Determine the (x, y) coordinate at the center of the cell enclosing the given text.  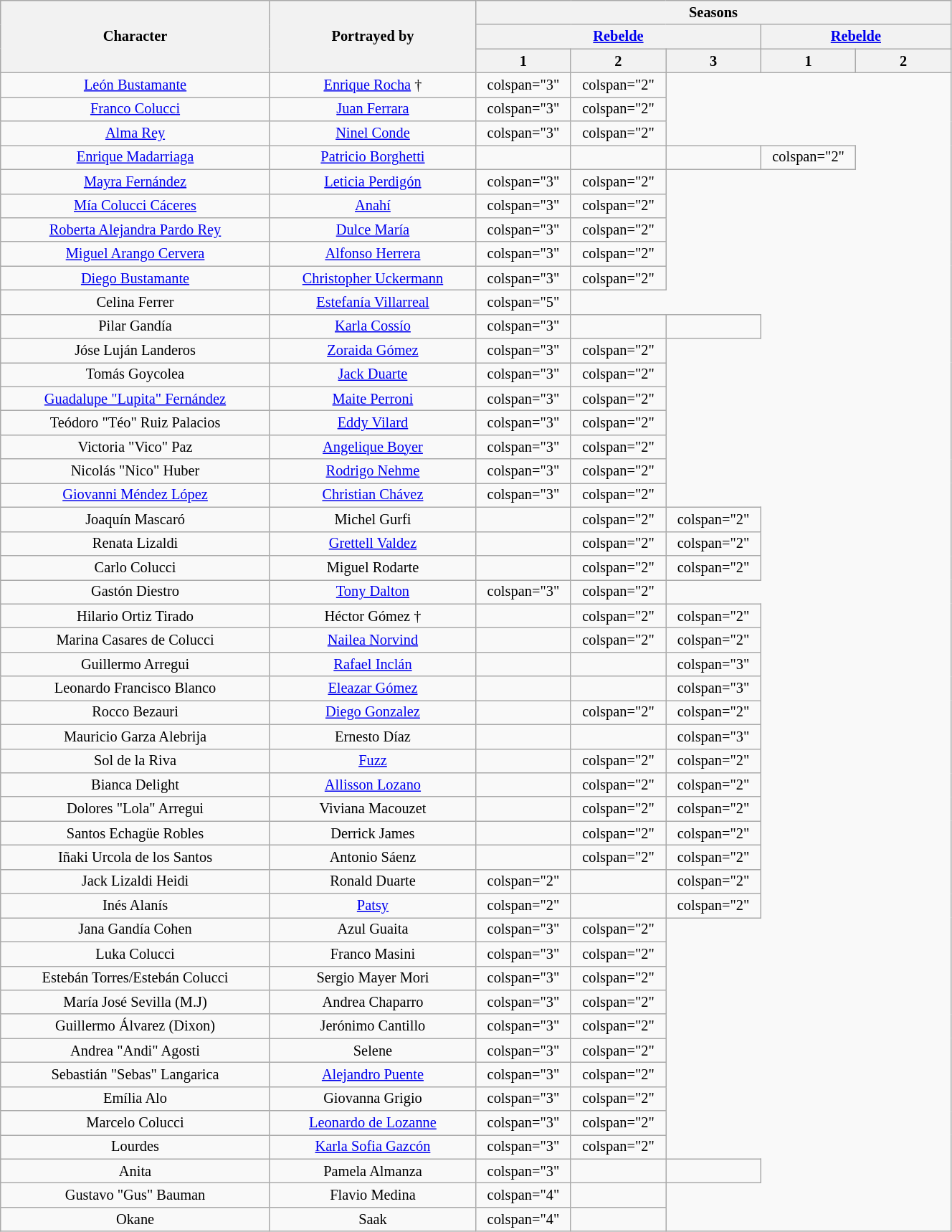
Selene (373, 1051)
Nailea Norvind (373, 640)
Saak (373, 1219)
Andrea Chaparro (373, 1002)
Rafael Inclán (373, 664)
Grettell Valdez (373, 544)
Marcelo Colucci (135, 1123)
Jóse Luján Landeros (135, 351)
Zoraida Gómez (373, 351)
León Bustamante (135, 85)
Angelique Boyer (373, 447)
Franco Colucci (135, 109)
Estefanía Villarreal (373, 302)
3 (714, 61)
Christian Chávez (373, 495)
Karla Sofia Gazcón (373, 1147)
Maite Perroni (373, 399)
Viviana Macouzet (373, 809)
Mía Colucci Cáceres (135, 206)
Flavio Medina (373, 1195)
Carlo Colucci (135, 567)
Tony Dalton (373, 592)
Hilario Ortiz Tirado (135, 616)
Guadalupe "Lupita" Fernández (135, 399)
Leonardo de Lozanne (373, 1123)
Victoria "Vico" Paz (135, 447)
Santos Echagüe Robles (135, 833)
Joaquín Mascaró (135, 519)
Enrique Madarriaga (135, 157)
Pamela Almanza (373, 1171)
Eleazar Gómez (373, 688)
Guillermo Arregui (135, 664)
Mauricio Garza Alebrija (135, 736)
Diego Gonzalez (373, 712)
Alma Rey (135, 133)
Patsy (373, 906)
Portrayed by (373, 36)
Jack Lizaldi Heidi (135, 881)
Karla Cossío (373, 326)
Christopher Uckermann (373, 278)
Leonardo Francisco Blanco (135, 688)
Alejandro Puente (373, 1074)
Sebastián "Sebas" Langarica (135, 1074)
Marina Casares de Colucci (135, 640)
Mayra Fernández (135, 181)
Pilar Gandía (135, 326)
Sol de la Riva (135, 761)
Tomás Goycolea (135, 374)
colspan="5" (523, 302)
Ronald Duarte (373, 881)
Andrea "Andi" Agosti (135, 1051)
Jack Duarte (373, 374)
Renata Lizaldi (135, 544)
Lourdes (135, 1147)
Anita (135, 1171)
Miguel Rodarte (373, 567)
Rodrigo Nehme (373, 471)
Enrique Rocha † (373, 85)
Ninel Conde (373, 133)
Emília Alo (135, 1099)
Jana Gandía Cohen (135, 929)
Estebán Torres/Estebán Colucci (135, 978)
Bianca Delight (135, 785)
Ernesto Díaz (373, 736)
Roberta Alejandra Pardo Rey (135, 229)
Anahí (373, 206)
Alfonso Herrera (373, 254)
Leticia Perdigón (373, 181)
Dolores "Lola" Arregui (135, 809)
Juan Ferrara (373, 109)
Héctor Gómez † (373, 616)
Luka Colucci (135, 954)
Guillermo Álvarez (Dixon) (135, 1026)
Dulce María (373, 229)
Character (135, 36)
Antonio Sáenz (373, 857)
Azul Guaita (373, 929)
Allisson Lozano (373, 785)
Inés Alanís (135, 906)
Fuzz (373, 761)
Patricio Borghetti (373, 157)
Seasons (714, 12)
Iñaki Urcola de los Santos (135, 857)
Teódoro "Téo" Ruiz Palacios (135, 422)
Okane (135, 1219)
Gustavo "Gus" Bauman (135, 1195)
Celina Ferrer (135, 302)
Gastón Diestro (135, 592)
Diego Bustamante (135, 278)
Jerónimo Cantillo (373, 1026)
Derrick James (373, 833)
Nicolás "Nico" Huber (135, 471)
Franco Masini (373, 954)
Giovanni Méndez López (135, 495)
Miguel Arango Cervera (135, 254)
María José Sevilla (M.J) (135, 1002)
Sergio Mayer Mori (373, 978)
Rocco Bezauri (135, 712)
Giovanna Grigio (373, 1099)
Michel Gurfi (373, 519)
Eddy Vilard (373, 422)
